Return the (x, y) coordinate for the center point of the cell that contains the specified text.  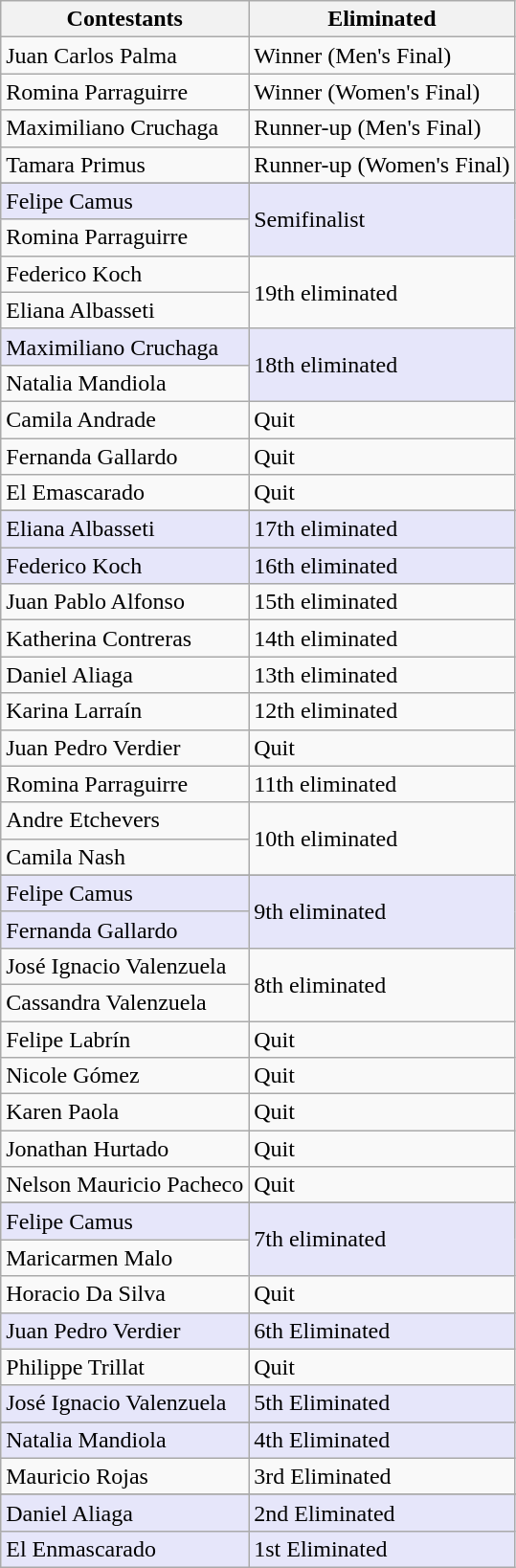
4th Eliminated (382, 1440)
12th eliminated (382, 711)
19th eliminated (382, 292)
El Enmascarado (124, 1549)
15th eliminated (382, 602)
Karen Paola (124, 1112)
Nicole Gómez (124, 1076)
Felipe Labrín (124, 1039)
Cassandra Valenzuela (124, 1002)
13th eliminated (382, 675)
Contestants (124, 19)
Jonathan Hurtado (124, 1149)
Winner (Women's Final) (382, 92)
9th eliminated (382, 911)
10th eliminated (382, 839)
14th eliminated (382, 638)
Semifinalist (382, 219)
Mauricio Rojas (124, 1476)
Philippe Trillat (124, 1367)
7th eliminated (382, 1240)
Tamara Primus (124, 165)
18th eliminated (382, 365)
Horacio Da Silva (124, 1294)
2nd Eliminated (382, 1512)
Maricarmen Malo (124, 1258)
Juan Pablo Alfonso (124, 602)
5th Eliminated (382, 1403)
Juan Carlos Palma (124, 56)
Camila Nash (124, 857)
Winner (Men's Final) (382, 56)
Karina Larraín (124, 711)
3rd Eliminated (382, 1476)
Andre Etchevers (124, 820)
Runner-up (Men's Final) (382, 128)
Camila Andrade (124, 419)
Katherina Contreras (124, 638)
Eliminated (382, 19)
16th eliminated (382, 566)
8th eliminated (382, 984)
17th eliminated (382, 529)
Nelson Mauricio Pacheco (124, 1185)
El Emascarado (124, 493)
Runner-up (Women's Final) (382, 165)
6th Eliminated (382, 1331)
11th eliminated (382, 784)
1st Eliminated (382, 1549)
